Pinpoint the cell where the given text exists, returning its [X, Y] midpoint coordinate. 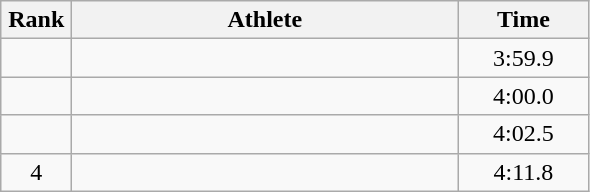
Rank [36, 20]
4:02.5 [524, 134]
Athlete [265, 20]
Time [524, 20]
4 [36, 172]
4:11.8 [524, 172]
4:00.0 [524, 96]
3:59.9 [524, 58]
